Search for the cell housing the specified text and yield its [X, Y] center coordinate. 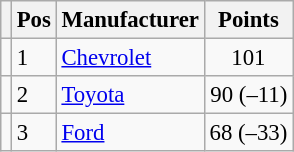
1 [34, 58]
Ford [130, 133]
68 (–33) [248, 133]
Points [248, 20]
3 [34, 133]
Pos [34, 20]
Chevrolet [130, 58]
101 [248, 58]
2 [34, 95]
Manufacturer [130, 20]
Toyota [130, 95]
90 (–11) [248, 95]
